Scan for the cell matching the given text and deliver its (X, Y) coordinate at center. 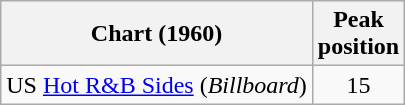
15 (358, 85)
Chart (1960) (157, 34)
US Hot R&B Sides (Billboard) (157, 85)
Peakposition (358, 34)
